Provide the (X, Y) coordinate of the cell's center where the given text is located.  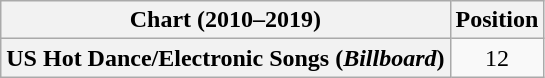
12 (497, 58)
US Hot Dance/Electronic Songs (Billboard) (226, 58)
Chart (2010–2019) (226, 20)
Position (497, 20)
